From the cell containing the given text, extract its center point as [X, Y] coordinate. 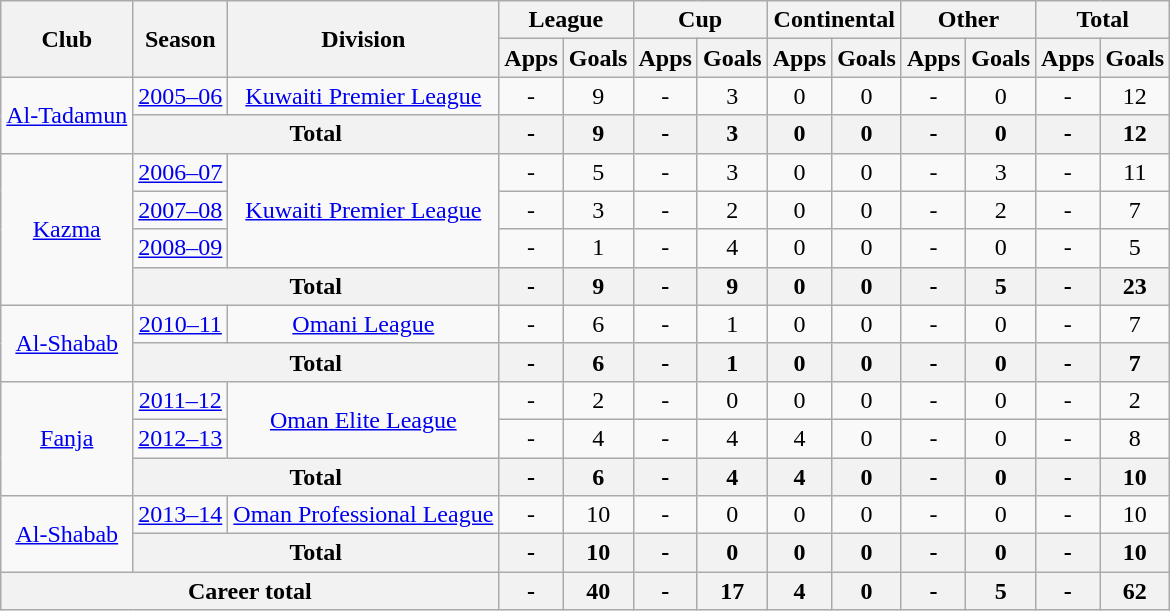
2006–07 [180, 172]
2007–08 [180, 210]
Season [180, 39]
League [566, 20]
23 [1135, 286]
2005–06 [180, 96]
Oman Elite League [364, 419]
62 [1135, 591]
Cup [700, 20]
11 [1135, 172]
2011–12 [180, 400]
2010–11 [180, 324]
2008–09 [180, 248]
2013–14 [180, 515]
Oman Professional League [364, 515]
8 [1135, 438]
17 [732, 591]
Division [364, 39]
Kazma [67, 229]
Al-Tadamun [67, 115]
Omani League [364, 324]
Continental [834, 20]
40 [598, 591]
2012–13 [180, 438]
Career total [250, 591]
Club [67, 39]
Other [968, 20]
Fanja [67, 438]
